Search for the cell housing the specified text and yield its [x, y] center coordinate. 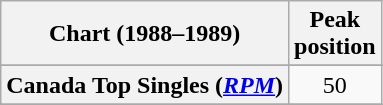
Canada Top Singles (RPM) [145, 85]
Peakposition [335, 34]
Chart (1988–1989) [145, 34]
50 [335, 85]
